Locate the cell with the specified text and output its (x, y) center coordinate. 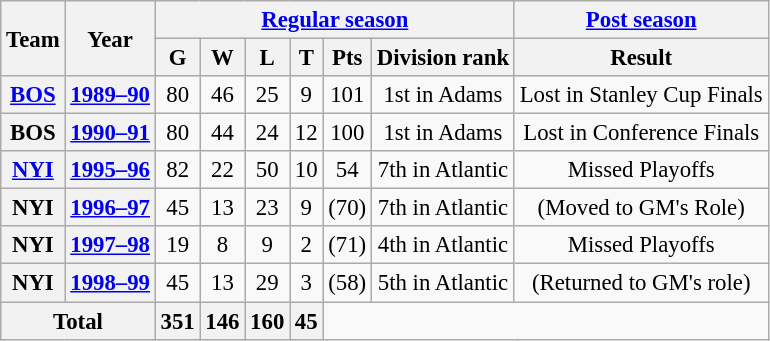
1989–90 (110, 95)
T (306, 58)
1998–99 (110, 283)
1990–91 (110, 133)
24 (268, 133)
(Moved to GM's Role) (641, 208)
L (268, 58)
19 (178, 245)
Year (110, 38)
Lost in Conference Finals (641, 133)
1995–96 (110, 170)
Team (33, 38)
50 (268, 170)
Post season (641, 20)
54 (348, 170)
(71) (348, 245)
101 (348, 95)
Division rank (444, 58)
G (178, 58)
Pts (348, 58)
82 (178, 170)
1996–97 (110, 208)
23 (268, 208)
4th in Atlantic (444, 245)
(Returned to GM's role) (641, 283)
25 (268, 95)
44 (222, 133)
5th in Atlantic (444, 283)
2 (306, 245)
160 (268, 321)
Regular season (334, 20)
3 (306, 283)
146 (222, 321)
(70) (348, 208)
1997–98 (110, 245)
Lost in Stanley Cup Finals (641, 95)
Total (78, 321)
22 (222, 170)
46 (222, 95)
(58) (348, 283)
10 (306, 170)
351 (178, 321)
W (222, 58)
Result (641, 58)
29 (268, 283)
12 (306, 133)
8 (222, 245)
100 (348, 133)
